Scan for the cell matching the given text and deliver its (X, Y) coordinate at center. 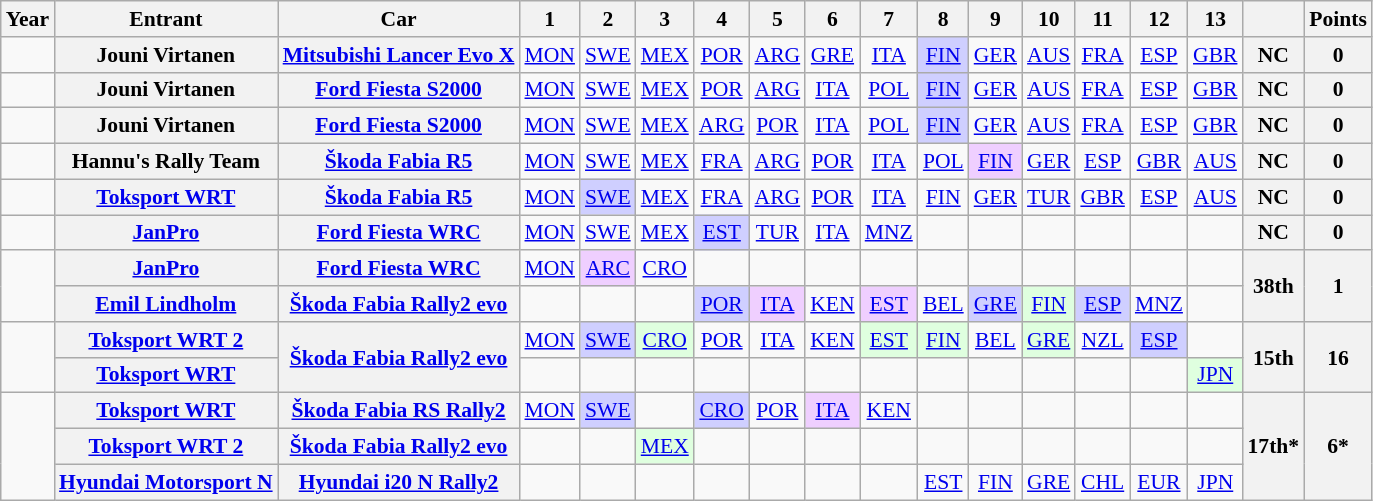
3 (665, 19)
NZL (1102, 340)
38th (1273, 286)
7 (889, 19)
Year (28, 19)
Entrant (166, 19)
Mitsubishi Lancer Evo X (399, 55)
4 (722, 19)
Hyundai i20 N Rally2 (399, 482)
Hannu's Rally Team (166, 162)
8 (944, 19)
6* (1338, 446)
10 (1048, 19)
Points (1338, 19)
11 (1102, 19)
Hyundai Motorsport N (166, 482)
13 (1216, 19)
CHL (1102, 482)
2 (608, 19)
15th (1273, 358)
12 (1159, 19)
16 (1338, 358)
9 (996, 19)
Car (399, 19)
Emil Lindholm (166, 304)
Škoda Fabia RS Rally2 (399, 411)
EUR (1159, 482)
ARC (608, 269)
6 (832, 19)
17th* (1273, 446)
5 (778, 19)
